Provide the (X, Y) coordinate of the cell's center where the given text is located.  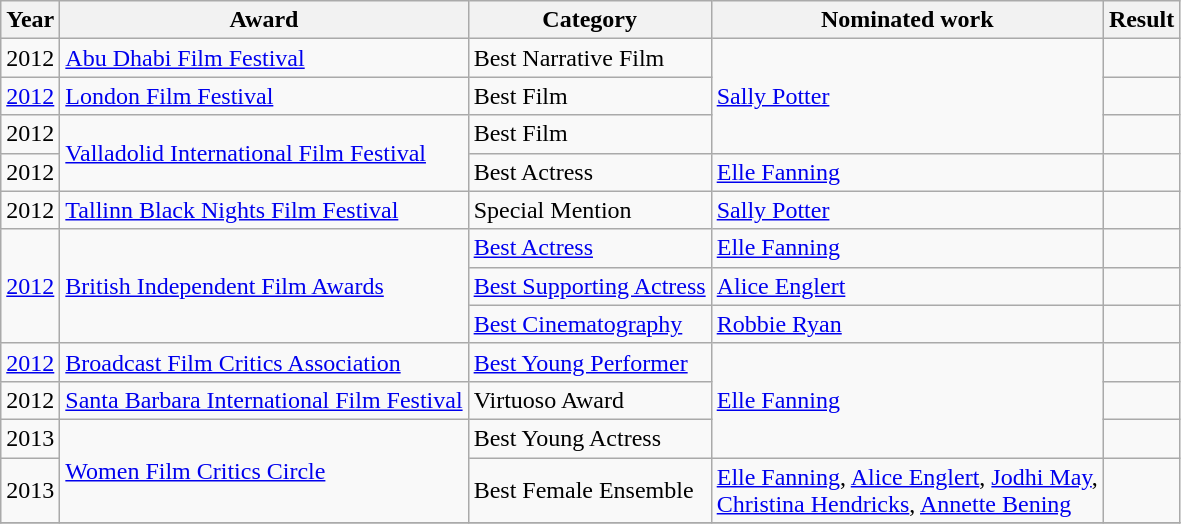
Tallinn Black Nights Film Festival (264, 210)
Best Young Actress (590, 438)
Award (264, 20)
British Independent Film Awards (264, 286)
Best Cinematography (590, 324)
Valladolid International Film Festival (264, 153)
Alice Englert (907, 286)
Santa Barbara International Film Festival (264, 400)
Category (590, 20)
Best Supporting Actress (590, 286)
Best Female Ensemble (590, 490)
Robbie Ryan (907, 324)
Best Narrative Film (590, 58)
Virtuoso Award (590, 400)
Best Young Performer (590, 362)
Elle Fanning, Alice Englert, Jodhi May, Christina Hendricks, Annette Bening (907, 490)
Abu Dhabi Film Festival (264, 58)
Year (30, 20)
Women Film Critics Circle (264, 470)
Broadcast Film Critics Association (264, 362)
Special Mention (590, 210)
London Film Festival (264, 96)
Nominated work (907, 20)
Result (1141, 20)
